Capture the cell that displays the provided text and extract its (x, y) central coordinate. 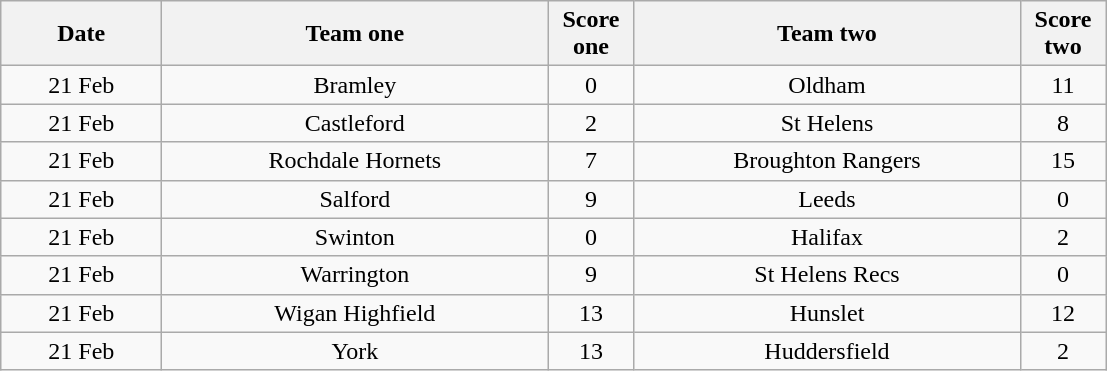
Huddersfield (827, 351)
11 (1063, 85)
Team one (355, 34)
Swinton (355, 237)
Castleford (355, 123)
Warrington (355, 275)
7 (591, 161)
Leeds (827, 199)
Score two (1063, 34)
York (355, 351)
St Helens (827, 123)
8 (1063, 123)
St Helens Recs (827, 275)
Rochdale Hornets (355, 161)
Team two (827, 34)
Halifax (827, 237)
Wigan Highfield (355, 313)
Oldham (827, 85)
15 (1063, 161)
Broughton Rangers (827, 161)
12 (1063, 313)
Date (82, 34)
Bramley (355, 85)
Score one (591, 34)
Hunslet (827, 313)
Salford (355, 199)
